Capture the cell that displays the provided text and extract its [X, Y] central coordinate. 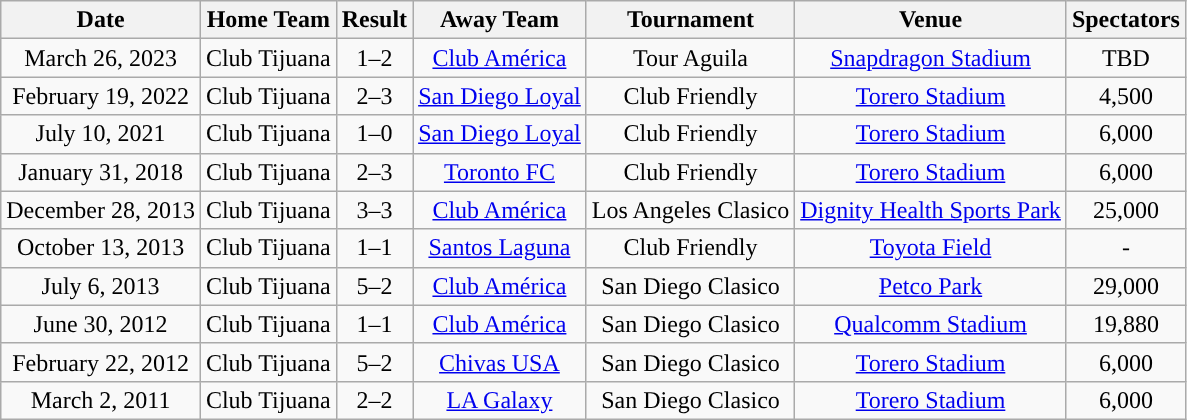
February 22, 2012 [101, 362]
Tournament [690, 20]
Dignity Health Sports Park [931, 210]
TBD [1126, 58]
1–2 [374, 58]
- [1126, 248]
Santos Laguna [500, 248]
Result [374, 20]
Venue [931, 20]
19,880 [1126, 324]
March 26, 2023 [101, 58]
Home Team [268, 20]
October 13, 2013 [101, 248]
Toyota Field [931, 248]
March 2, 2011 [101, 400]
December 28, 2013 [101, 210]
29,000 [1126, 286]
Away Team [500, 20]
Tour Aguila [690, 58]
2–2 [374, 400]
3–3 [374, 210]
Snapdragon Stadium [931, 58]
Date [101, 20]
Chivas USA [500, 362]
February 19, 2022 [101, 96]
Los Angeles Clasico [690, 210]
LA Galaxy [500, 400]
June 30, 2012 [101, 324]
Petco Park [931, 286]
July 6, 2013 [101, 286]
Qualcomm Stadium [931, 324]
25,000 [1126, 210]
4,500 [1126, 96]
Toronto FC [500, 172]
1–0 [374, 134]
January 31, 2018 [101, 172]
Spectators [1126, 20]
July 10, 2021 [101, 134]
